From the cell containing the given text, extract its center point as [x, y] coordinate. 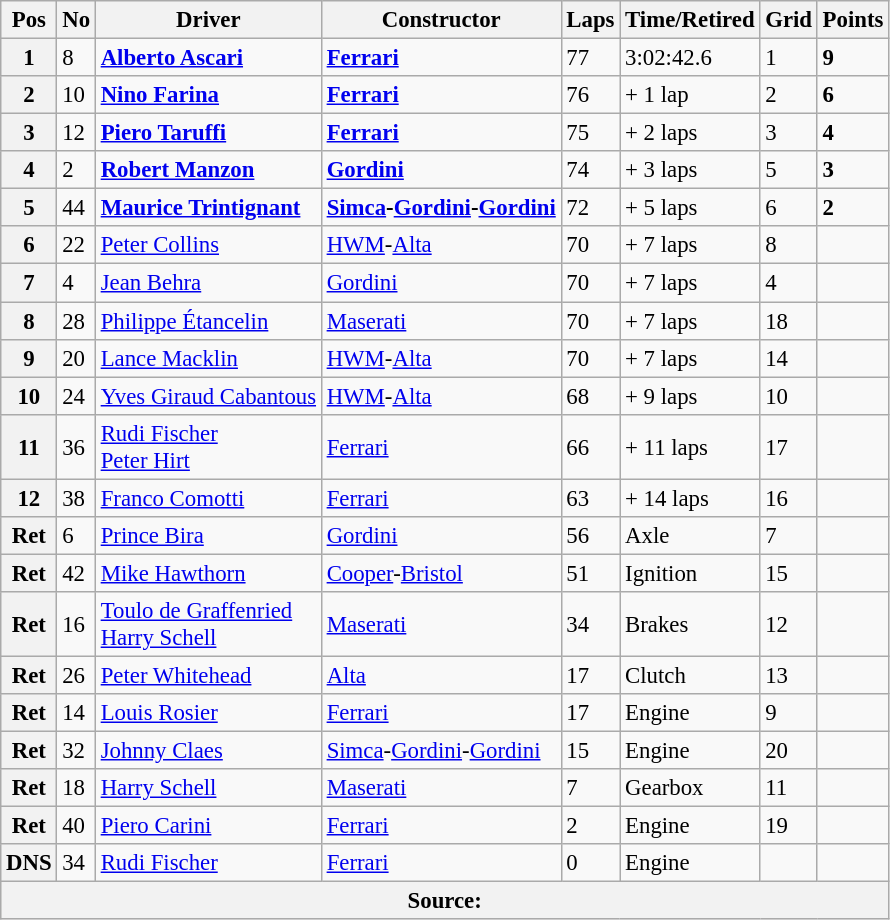
+ 2 laps [690, 133]
Ignition [690, 573]
Harry Schell [208, 788]
40 [76, 826]
Time/Retired [690, 20]
Alberto Ascari [208, 58]
Peter Whitehead [208, 675]
42 [76, 573]
72 [590, 208]
Yves Giraud Cabantous [208, 396]
Constructor [441, 20]
Robert Manzon [208, 170]
Piero Carini [208, 826]
Brakes [690, 624]
68 [590, 396]
77 [590, 58]
Cooper-Bristol [441, 573]
74 [590, 170]
Toulo de Graffenried Harry Schell [208, 624]
24 [76, 396]
Source: [445, 901]
Rudi Fischer [208, 863]
Franco Comotti [208, 498]
Maurice Trintignant [208, 208]
+ 14 laps [690, 498]
36 [76, 446]
32 [76, 751]
19 [788, 826]
76 [590, 95]
Prince Bira [208, 536]
No [76, 20]
Rudi Fischer Peter Hirt [208, 446]
Driver [208, 20]
66 [590, 446]
28 [76, 321]
75 [590, 133]
+ 3 laps [690, 170]
+ 1 lap [690, 95]
38 [76, 498]
Louis Rosier [208, 713]
+ 11 laps [690, 446]
44 [76, 208]
51 [590, 573]
Lance Macklin [208, 358]
63 [590, 498]
Philippe Étancelin [208, 321]
Pos [29, 20]
DNS [29, 863]
26 [76, 675]
Grid [788, 20]
Alta [441, 675]
+ 5 laps [690, 208]
3:02:42.6 [690, 58]
Nino Farina [208, 95]
Piero Taruffi [208, 133]
Johnny Claes [208, 751]
Clutch [690, 675]
Points [852, 20]
56 [590, 536]
0 [590, 863]
13 [788, 675]
Jean Behra [208, 283]
Mike Hawthorn [208, 573]
+ 9 laps [690, 396]
Gearbox [690, 788]
Axle [690, 536]
Peter Collins [208, 245]
Laps [590, 20]
22 [76, 245]
